Capture the cell that displays the provided text and extract its (x, y) central coordinate. 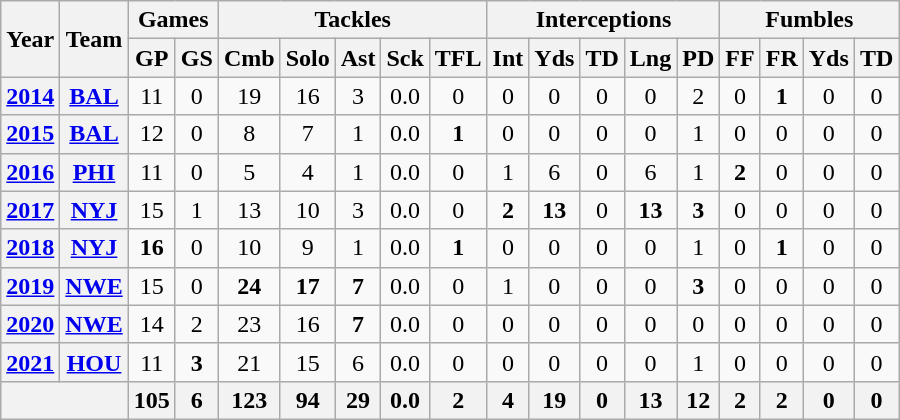
GP (152, 58)
2016 (30, 172)
Solo (308, 58)
Interceptions (604, 20)
Lng (650, 58)
2015 (30, 134)
2021 (30, 362)
21 (249, 362)
5 (249, 172)
29 (358, 400)
2019 (30, 286)
FR (782, 58)
Fumbles (810, 20)
Tackles (352, 20)
8 (249, 134)
HOU (94, 362)
Cmb (249, 58)
23 (249, 324)
9 (308, 248)
Ast (358, 58)
Games (173, 20)
14 (152, 324)
2017 (30, 210)
FF (740, 58)
PHI (94, 172)
TFL (458, 58)
PD (698, 58)
17 (308, 286)
Year (30, 39)
Team (94, 39)
24 (249, 286)
105 (152, 400)
Int (508, 58)
2018 (30, 248)
Sck (405, 58)
123 (249, 400)
2020 (30, 324)
2014 (30, 96)
94 (308, 400)
GS (196, 58)
